Output the (x, y) coordinate of the center of the cell containing the given text.  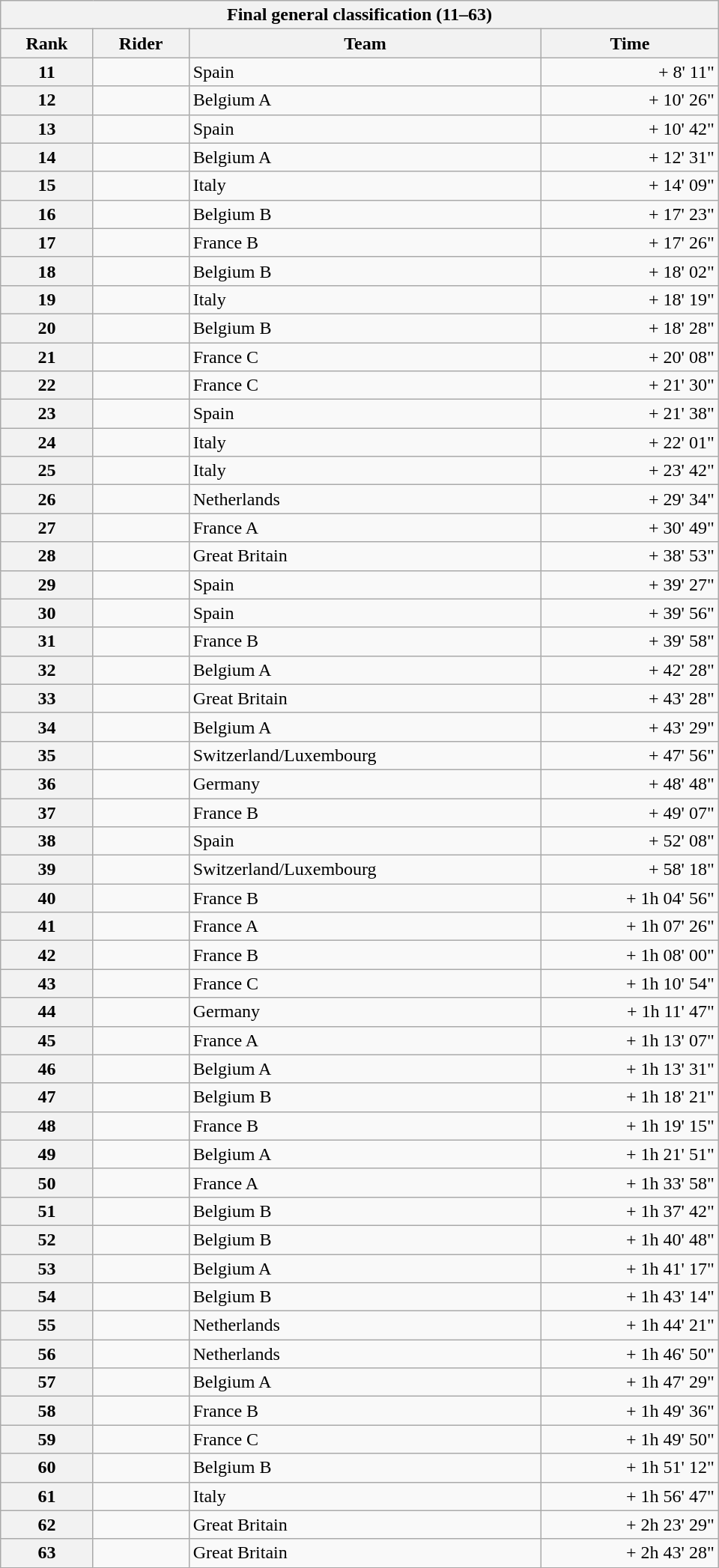
+ 1h 40' 48" (631, 1239)
12 (46, 100)
+ 30' 49" (631, 528)
+ 39' 27" (631, 585)
+ 1h 07' 26" (631, 927)
40 (46, 898)
26 (46, 499)
+ 10' 26" (631, 100)
+ 1h 13' 31" (631, 1069)
59 (46, 1439)
+ 1h 10' 54" (631, 983)
57 (46, 1382)
63 (46, 1553)
+ 18' 19" (631, 299)
+ 22' 01" (631, 442)
54 (46, 1297)
18 (46, 271)
Rider (141, 43)
+ 58' 18" (631, 870)
51 (46, 1211)
+ 1h 04' 56" (631, 898)
46 (46, 1069)
20 (46, 328)
43 (46, 983)
14 (46, 157)
45 (46, 1040)
+ 29' 34" (631, 499)
+ 1h 49' 36" (631, 1411)
44 (46, 1012)
32 (46, 670)
+ 48' 48" (631, 784)
11 (46, 72)
Final general classification (11–63) (359, 15)
+ 2h 43' 28" (631, 1553)
39 (46, 870)
+ 1h 46' 50" (631, 1354)
33 (46, 698)
+ 1h 33' 58" (631, 1183)
+ 23' 42" (631, 471)
+ 12' 31" (631, 157)
58 (46, 1411)
+ 18' 28" (631, 328)
60 (46, 1468)
+ 2h 23' 29" (631, 1525)
+ 38' 53" (631, 556)
35 (46, 755)
+ 14' 09" (631, 186)
25 (46, 471)
31 (46, 641)
42 (46, 955)
Team (365, 43)
+ 1h 21' 51" (631, 1154)
55 (46, 1326)
+ 1h 56' 47" (631, 1496)
+ 49' 07" (631, 812)
+ 1h 44' 21" (631, 1326)
17 (46, 242)
38 (46, 841)
+ 1h 43' 14" (631, 1297)
+ 1h 13' 07" (631, 1040)
+ 1h 11' 47" (631, 1012)
23 (46, 414)
+ 21' 30" (631, 385)
47 (46, 1097)
22 (46, 385)
53 (46, 1269)
+ 8' 11" (631, 72)
41 (46, 927)
+ 52' 08" (631, 841)
+ 10' 42" (631, 129)
49 (46, 1154)
50 (46, 1183)
29 (46, 585)
Rank (46, 43)
27 (46, 528)
+ 1h 08' 00" (631, 955)
15 (46, 186)
30 (46, 613)
Time (631, 43)
+ 1h 47' 29" (631, 1382)
+ 1h 18' 21" (631, 1097)
+ 43' 28" (631, 698)
48 (46, 1126)
21 (46, 357)
16 (46, 214)
+ 1h 19' 15" (631, 1126)
+ 39' 56" (631, 613)
+ 1h 41' 17" (631, 1269)
52 (46, 1239)
56 (46, 1354)
+ 1h 51' 12" (631, 1468)
+ 18' 02" (631, 271)
+ 47' 56" (631, 755)
34 (46, 727)
+ 1h 49' 50" (631, 1439)
+ 1h 37' 42" (631, 1211)
36 (46, 784)
37 (46, 812)
19 (46, 299)
+ 17' 26" (631, 242)
+ 21' 38" (631, 414)
24 (46, 442)
62 (46, 1525)
+ 20' 08" (631, 357)
+ 43' 29" (631, 727)
+ 17' 23" (631, 214)
+ 39' 58" (631, 641)
13 (46, 129)
+ 42' 28" (631, 670)
28 (46, 556)
61 (46, 1496)
